Capture the cell that displays the provided text and extract its (x, y) central coordinate. 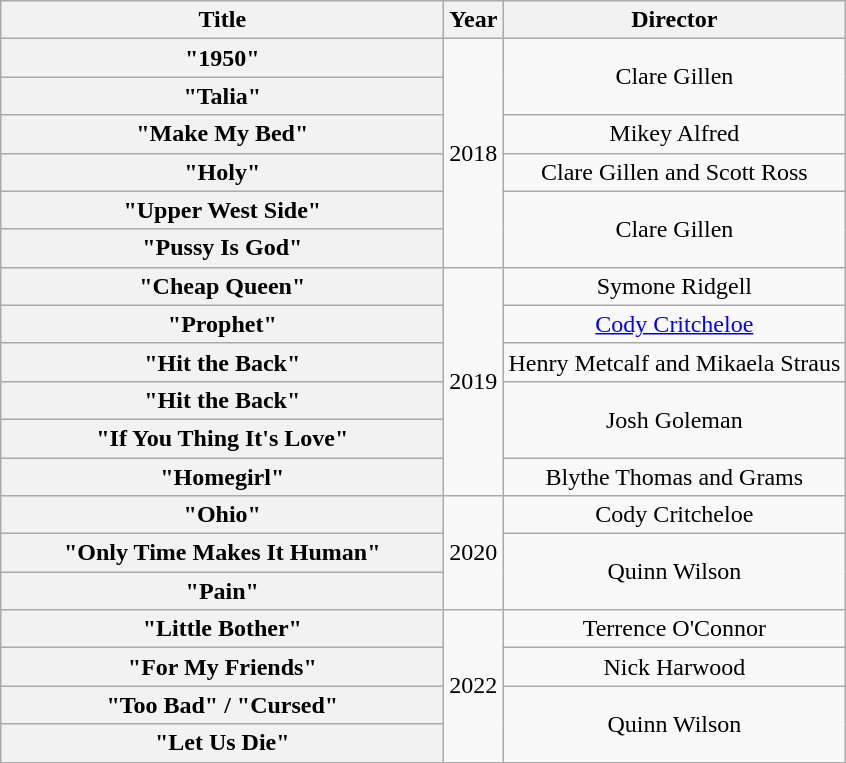
"Let Us Die" (222, 743)
"Pain" (222, 591)
Year (474, 20)
2020 (474, 553)
Title (222, 20)
"Homegirl" (222, 477)
Nick Harwood (674, 667)
Symone Ridgell (674, 286)
"For My Friends" (222, 667)
"Little Bother" (222, 629)
Henry Metcalf and Mikaela Straus (674, 362)
Blythe Thomas and Grams (674, 477)
Mikey Alfred (674, 134)
"Talia" (222, 96)
"Holy" (222, 172)
"Ohio" (222, 515)
"Only Time Makes It Human" (222, 553)
"Too Bad" / "Cursed" (222, 705)
2019 (474, 381)
"Prophet" (222, 324)
"If You Thing It's Love" (222, 438)
Director (674, 20)
"Upper West Side" (222, 210)
2018 (474, 153)
"Cheap Queen" (222, 286)
Terrence O'Connor (674, 629)
2022 (474, 686)
"Make My Bed" (222, 134)
"1950" (222, 58)
Josh Goleman (674, 419)
Clare Gillen and Scott Ross (674, 172)
"Pussy Is God" (222, 248)
